Locate the cell with the specified text and output its (X, Y) center coordinate. 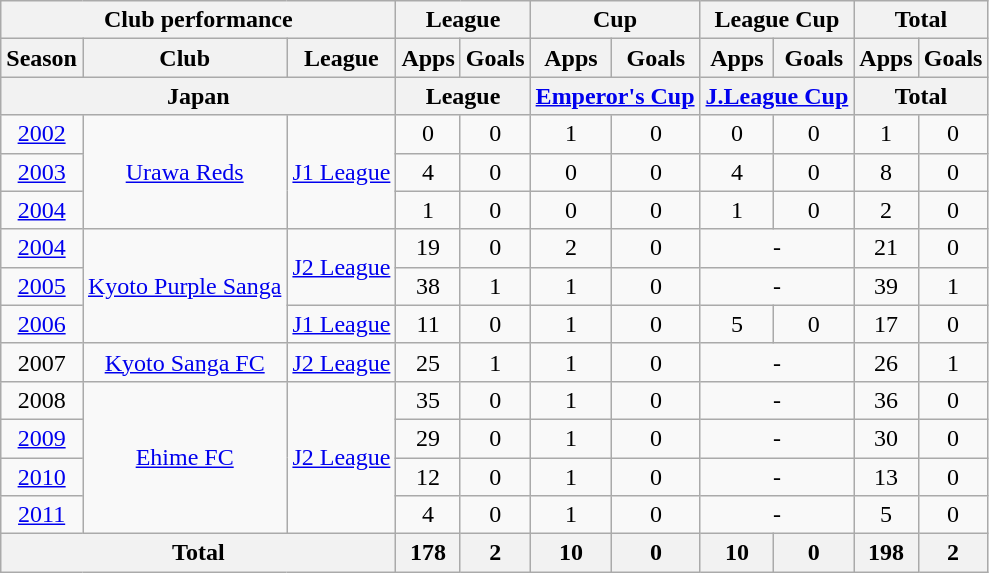
Club (184, 58)
13 (886, 477)
17 (886, 324)
2007 (42, 362)
Kyoto Sanga FC (184, 362)
2002 (42, 134)
Kyoto Purple Sanga (184, 286)
178 (428, 553)
Club performance (198, 20)
36 (886, 400)
8 (886, 172)
J.League Cup (777, 96)
2009 (42, 438)
38 (428, 286)
2006 (42, 324)
25 (428, 362)
Japan (198, 96)
2005 (42, 286)
21 (886, 248)
Urawa Reds (184, 172)
39 (886, 286)
Cup (615, 20)
Season (42, 58)
35 (428, 400)
Ehime FC (184, 457)
2010 (42, 477)
11 (428, 324)
30 (886, 438)
26 (886, 362)
2003 (42, 172)
19 (428, 248)
198 (886, 553)
League Cup (777, 20)
Emperor's Cup (615, 96)
2008 (42, 400)
2011 (42, 515)
12 (428, 477)
29 (428, 438)
